Scan for the cell matching the given text and deliver its (x, y) coordinate at center. 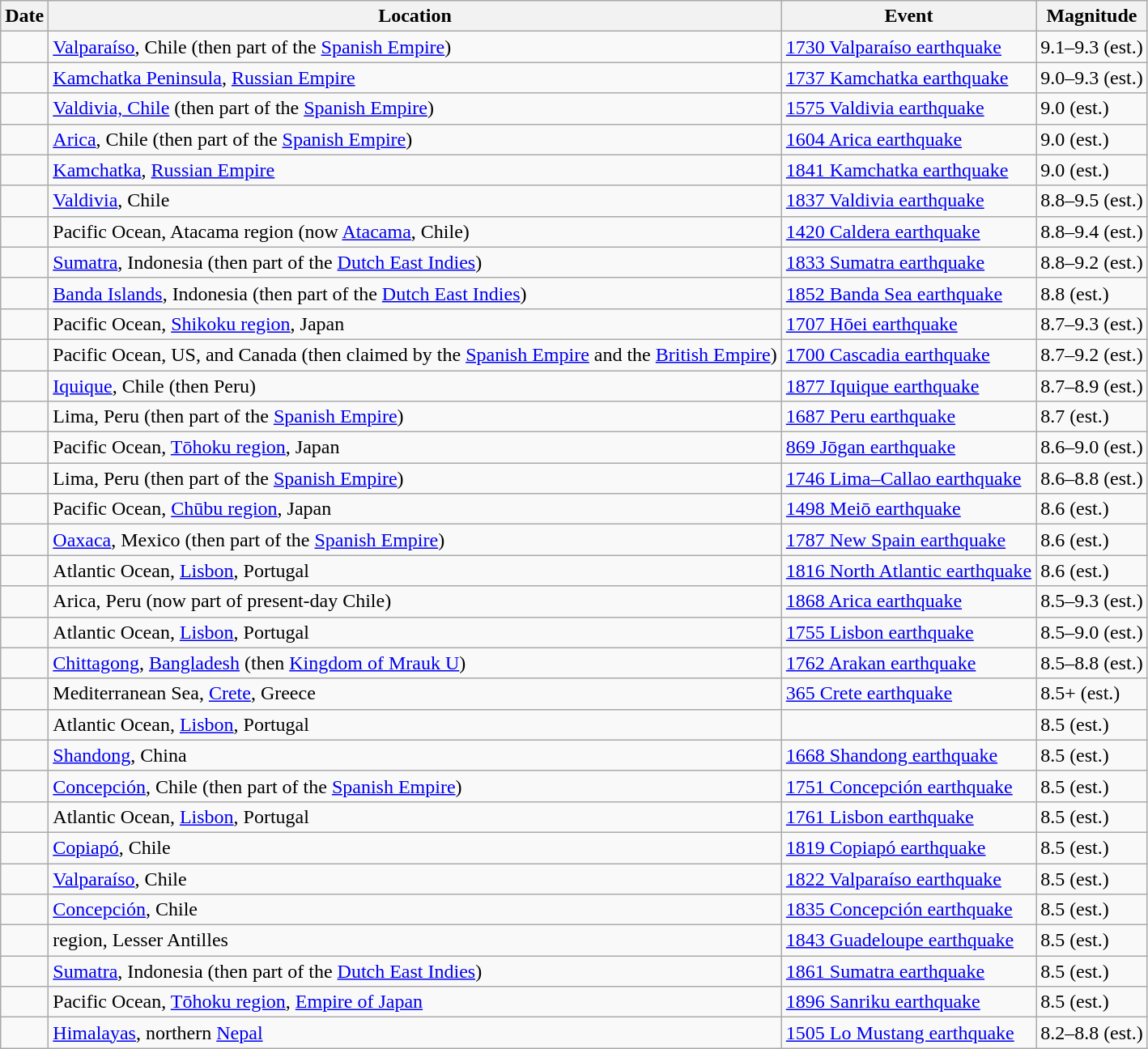
8.8–9.2 (est.) (1092, 262)
8.5–9.3 (est.) (1092, 601)
8.5–8.8 (est.) (1092, 663)
Copiapó, Chile (415, 847)
1498 Meiō earthquake (908, 509)
Valparaíso, Chile (then part of the Spanish Empire) (415, 47)
Valdivia, Chile (then part of the Spanish Empire) (415, 108)
Himalayas, northern Nepal (415, 1033)
1861 Sumatra earthquake (908, 971)
1819 Copiapó earthquake (908, 847)
1420 Caldera earthquake (908, 231)
8.7–8.9 (est.) (1092, 386)
8.8–9.5 (est.) (1092, 201)
365 Crete earthquake (908, 694)
8.5+ (est.) (1092, 694)
8.6–8.8 (est.) (1092, 478)
1505 Lo Mustang earthquake (908, 1033)
1841 Kamchatka earthquake (908, 170)
1843 Guadeloupe earthquake (908, 941)
Mediterranean Sea, Crete, Greece (415, 694)
1604 Arica earthquake (908, 139)
Banda Islands, Indonesia (then part of the Dutch East Indies) (415, 293)
region, Lesser Antilles (415, 941)
Pacific Ocean, Tōhoku region, Japan (415, 448)
Date (24, 16)
8.8–9.4 (est.) (1092, 231)
1837 Valdivia earthquake (908, 201)
1737 Kamchatka earthquake (908, 78)
Valparaíso, Chile (415, 878)
9.0–9.3 (est.) (1092, 78)
1575 Valdivia earthquake (908, 108)
1668 Shandong earthquake (908, 755)
Pacific Ocean, Atacama region (now Atacama, Chile) (415, 231)
1707 Hōei earthquake (908, 324)
8.5–9.0 (est.) (1092, 632)
Chittagong, Bangladesh (then Kingdom of Mrauk U) (415, 663)
Kamchatka, Russian Empire (415, 170)
Pacific Ocean, Chūbu region, Japan (415, 509)
869 Jōgan earthquake (908, 448)
8.6–9.0 (est.) (1092, 448)
Iquique, Chile (then Peru) (415, 386)
Pacific Ocean, US, and Canada (then claimed by the Spanish Empire and the British Empire) (415, 355)
8.2–8.8 (est.) (1092, 1033)
Concepción, Chile (415, 910)
Location (415, 16)
Oaxaca, Mexico (then part of the Spanish Empire) (415, 540)
1762 Arakan earthquake (908, 663)
1822 Valparaíso earthquake (908, 878)
Arica, Chile (then part of the Spanish Empire) (415, 139)
8.7–9.3 (est.) (1092, 324)
1877 Iquique earthquake (908, 386)
Shandong, China (415, 755)
8.8 (est.) (1092, 293)
1787 New Spain earthquake (908, 540)
9.1–9.3 (est.) (1092, 47)
8.7–9.2 (est.) (1092, 355)
1835 Concepción earthquake (908, 910)
1755 Lisbon earthquake (908, 632)
1700 Cascadia earthquake (908, 355)
Magnitude (1092, 16)
1761 Lisbon earthquake (908, 817)
Kamchatka Peninsula, Russian Empire (415, 78)
1751 Concepción earthquake (908, 786)
Pacific Ocean, Tōhoku region, Empire of Japan (415, 1002)
1816 North Atlantic earthquake (908, 571)
1852 Banda Sea earthquake (908, 293)
Concepción, Chile (then part of the Spanish Empire) (415, 786)
Event (908, 16)
1746 Lima–Callao earthquake (908, 478)
Pacific Ocean, Shikoku region, Japan (415, 324)
1833 Sumatra earthquake (908, 262)
1730 Valparaíso earthquake (908, 47)
Arica, Peru (now part of present-day Chile) (415, 601)
Valdivia, Chile (415, 201)
1687 Peru earthquake (908, 417)
8.7 (est.) (1092, 417)
1868 Arica earthquake (908, 601)
1896 Sanriku earthquake (908, 1002)
